Identify which cell holds the provided text, then report its [x, y] central coordinate. 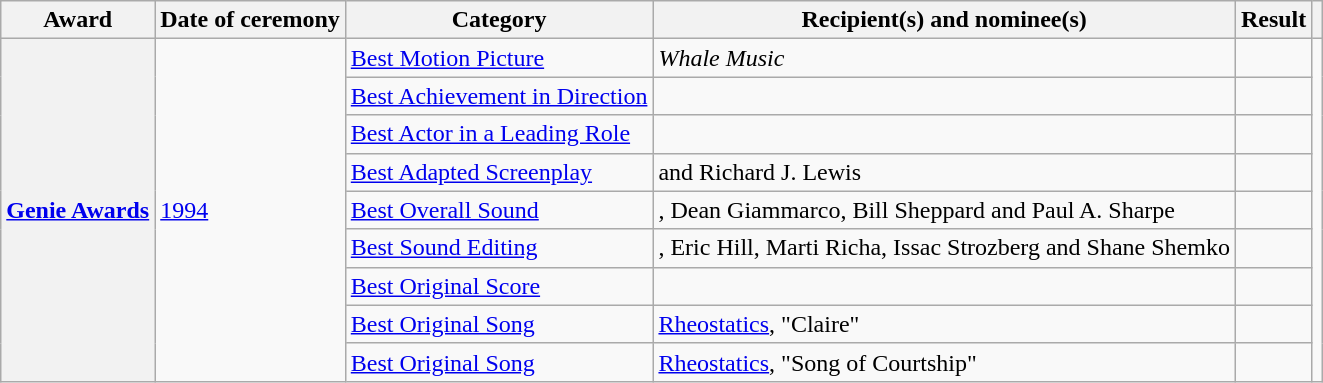
Best Actor in a Leading Role [499, 134]
1994 [250, 210]
Best Adapted Screenplay [499, 172]
Rheostatics, "Claire" [944, 324]
Best Achievement in Direction [499, 96]
Date of ceremony [250, 20]
, Eric Hill, Marti Richa, Issac Strozberg and Shane Shemko [944, 248]
and Richard J. Lewis [944, 172]
Recipient(s) and nominee(s) [944, 20]
, Dean Giammarco, Bill Sheppard and Paul A. Sharpe [944, 210]
Result [1273, 20]
Best Sound Editing [499, 248]
Award [78, 20]
Category [499, 20]
Genie Awards [78, 210]
Best Motion Picture [499, 58]
Whale Music [944, 58]
Rheostatics, "Song of Courtship" [944, 362]
Best Overall Sound [499, 210]
Best Original Score [499, 286]
